Capture the cell that displays the provided text and extract its (x, y) central coordinate. 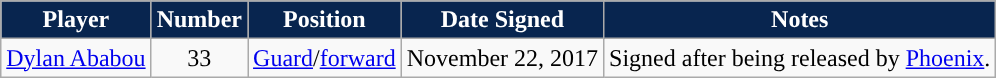
Notes (800, 20)
Date Signed (502, 20)
Dylan Ababou (76, 58)
33 (199, 58)
Guard/forward (325, 58)
Position (325, 20)
November 22, 2017 (502, 58)
Number (199, 20)
Player (76, 20)
Signed after being released by Phoenix. (800, 58)
